Determine the [X, Y] coordinate at the center of the cell enclosing the given text.  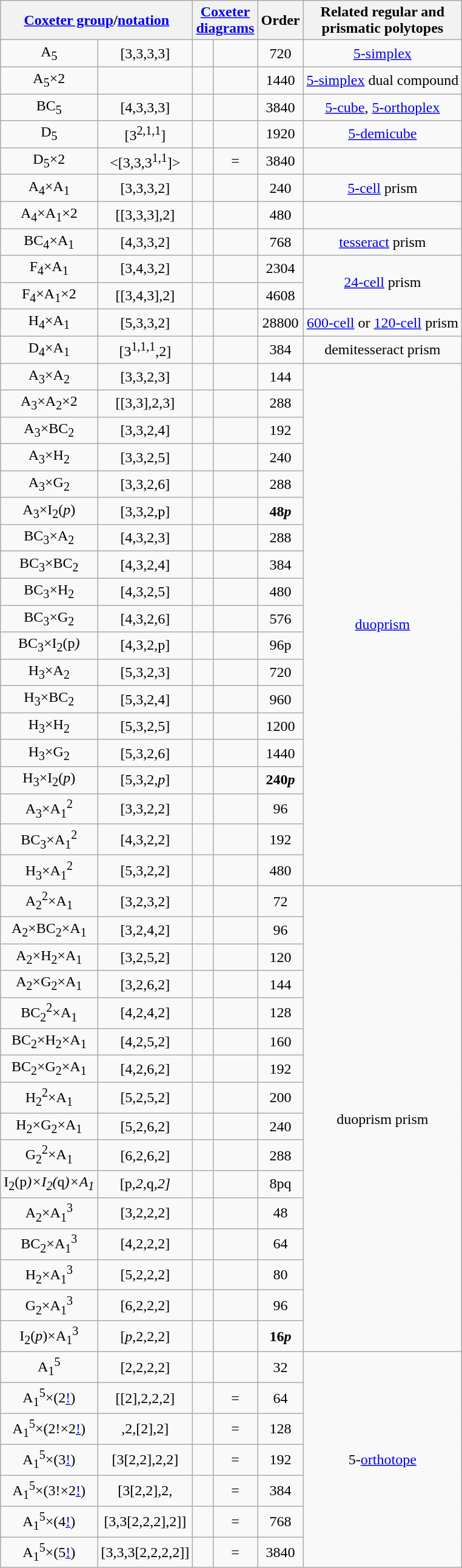
[3[2,2],2, [146, 1491]
H2×A13 [49, 1275]
BC3×A12 [49, 840]
[5,2,6,2] [146, 1126]
120 [280, 957]
BC2×H2×A1 [49, 1041]
A4×A1 [49, 188]
2304 [280, 269]
160 [280, 1041]
BC3×H2 [49, 591]
[4,3,2,6] [146, 619]
A3×G2 [49, 484]
A3×I2(p) [49, 511]
H3×I2(p) [49, 780]
[5,2,5,2] [146, 1098]
F4×A1 [49, 269]
A22×A1 [49, 901]
[3,2,5,2] [146, 957]
demitesseract prism [383, 349]
[3,2,6,2] [146, 984]
[4,3,3,3] [146, 107]
BC4×A1 [49, 242]
D5 [49, 135]
Coxeterdiagrams [226, 21]
[5,3,2,5] [146, 726]
576 [280, 619]
[3[2,2],2,2] [146, 1459]
72 [280, 901]
[4,3,3,2] [146, 242]
D5×2 [49, 161]
A4×A1×2 [49, 215]
[4,3,2,2] [146, 840]
H3×G2 [49, 753]
[3,4,3,2] [146, 269]
[3,3,2,p] [146, 511]
[4,2,2,2] [146, 1243]
H4×A1 [49, 323]
16p [280, 1337]
960 [280, 699]
[p,2,2,2] [146, 1337]
200 [280, 1098]
[4,3,2,p] [146, 645]
5-demicube [383, 135]
[4,3,2,4] [146, 565]
[3,2,3,2] [146, 901]
A15×(2!) [49, 1398]
I2(p)×A13 [49, 1337]
BC3×A2 [49, 538]
[5,3,2,p] [146, 780]
H22×A1 [49, 1098]
A2×G2×A1 [49, 984]
[5,2,2,2] [146, 1275]
28800 [280, 323]
BC22×A1 [49, 1013]
BC3×BC2 [49, 565]
1200 [280, 726]
A15×(4!) [49, 1521]
[3,2,2,2] [146, 1213]
A2×H2×A1 [49, 957]
5-simplex [383, 53]
A15×(3!) [49, 1459]
[4,2,4,2] [146, 1013]
[4,2,5,2] [146, 1041]
H3×A12 [49, 871]
1920 [280, 135]
240p [280, 780]
48 [280, 1213]
[3,3,3[2,2,2,2]] [146, 1553]
[6,2,2,2] [146, 1305]
Related regular and prismatic polytopes [383, 21]
Coxeter group/notation [97, 21]
32 [280, 1367]
duoprism prism [383, 1119]
[6,2,6,2] [146, 1155]
A5×2 [49, 80]
[3,3,2,5] [146, 457]
4608 [280, 295]
[3,2,4,2] [146, 930]
[3,3,2,2] [146, 809]
BC2×G2×A1 [49, 1069]
A15 [49, 1367]
BC2×A13 [49, 1243]
A3×BC2 [49, 430]
[3,3,2,4] [146, 430]
[[3,4,3],2] [146, 295]
BC3×I2(p) [49, 645]
[4,2,6,2] [146, 1069]
[31,1,1,2] [146, 349]
[5,3,2,3] [146, 672]
A2×BC2×A1 [49, 930]
A3×H2 [49, 457]
[4,3,2,3] [146, 538]
[p,2,q,2] [146, 1184]
F4×A1×2 [49, 295]
5-simplex dual compound [383, 80]
5-cube, 5-orthoplex [383, 107]
[5,3,3,2] [146, 323]
600-cell or 120-cell prism [383, 323]
BC3×G2 [49, 619]
5-orthotope [383, 1460]
tesseract prism [383, 242]
[5,3,2,6] [146, 753]
H2×G2×A1 [49, 1126]
A3×A2 [49, 377]
48p [280, 511]
80 [280, 1275]
A15×(5!) [49, 1553]
[3,3,2,3] [146, 377]
G22×A1 [49, 1155]
[5,3,2,4] [146, 699]
24-cell prism [383, 283]
96p [280, 645]
[3,3,3,3] [146, 53]
A3×A2×2 [49, 403]
A3×A12 [49, 809]
5-cell prism [383, 188]
<[3,3,31,1]> [146, 161]
A15×(3!×2!) [49, 1491]
H3×BC2 [49, 699]
[[3,3],2,3] [146, 403]
[5,3,2,2] [146, 871]
duoprism [383, 625]
[3,3,2,6] [146, 484]
H3×A2 [49, 672]
,2,[2],2] [146, 1429]
A2×A13 [49, 1213]
[[3,3,3],2] [146, 215]
I2(p)×I2(q)×A1 [49, 1184]
BC5 [49, 107]
[4,3,2,5] [146, 591]
H3×H2 [49, 726]
A15×(2!×2!) [49, 1429]
[32,1,1] [146, 135]
[2,2,2,2] [146, 1367]
A5 [49, 53]
G2×A13 [49, 1305]
Order [280, 21]
[[2],2,2,2] [146, 1398]
[3,3,3,2] [146, 188]
D4×A1 [49, 349]
8pq [280, 1184]
[3,3[2,2,2],2]] [146, 1521]
